Extract the [x, y] coordinate from the center of the cell holding the provided text.  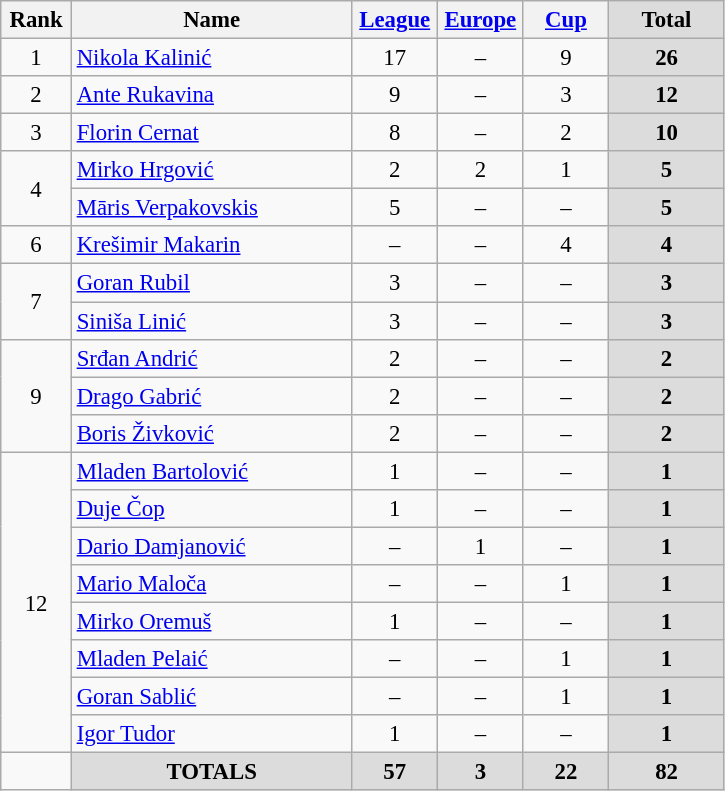
57 [395, 772]
7 [36, 302]
Name [212, 20]
Mirko Oremuš [212, 621]
26 [667, 58]
Mario Maloča [212, 584]
Ante Rukavina [212, 95]
Europe [481, 20]
Duje Čop [212, 509]
Mladen Pelaić [212, 659]
TOTALS [212, 772]
Mladen Bartolović [212, 471]
8 [395, 133]
Dario Damjanović [212, 546]
Rank [36, 20]
Mirko Hrgović [212, 170]
Total [667, 20]
Cup [566, 20]
Boris Živković [212, 433]
Nikola Kalinić [212, 58]
League [395, 20]
10 [667, 133]
22 [566, 772]
Igor Tudor [212, 734]
Srđan Andrić [212, 358]
82 [667, 772]
6 [36, 245]
Goran Sablić [212, 697]
Siniša Linić [212, 321]
Māris Verpakovskis [212, 208]
Krešimir Makarin [212, 245]
Drago Gabrić [212, 396]
Florin Cernat [212, 133]
17 [395, 58]
Goran Rubil [212, 283]
